Locate the cell with the specified text and output its [X, Y] center coordinate. 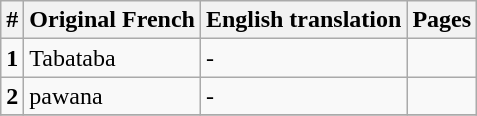
2 [12, 96]
Pages [442, 20]
1 [12, 58]
Tabataba [112, 58]
Original French [112, 20]
# [12, 20]
pawana [112, 96]
English translation [303, 20]
